Provide the (X, Y) coordinate of the cell's center where the given text is located.  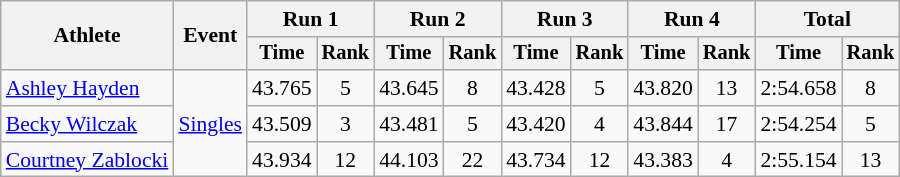
43.428 (536, 88)
43.645 (408, 88)
13 (727, 88)
Total (827, 19)
Singles (210, 124)
Run 2 (438, 19)
4 (600, 124)
Event (210, 36)
Run 4 (692, 19)
43.481 (408, 124)
17 (727, 124)
43.765 (282, 88)
43.844 (662, 124)
3 (346, 124)
43.820 (662, 88)
2:54.658 (798, 88)
43.509 (282, 124)
Becky Wilczak (88, 124)
Run 1 (310, 19)
Run 3 (564, 19)
Ashley Hayden (88, 88)
43.420 (536, 124)
2:54.254 (798, 124)
Athlete (88, 36)
